Return (x, y) of the center of cell containing provided text 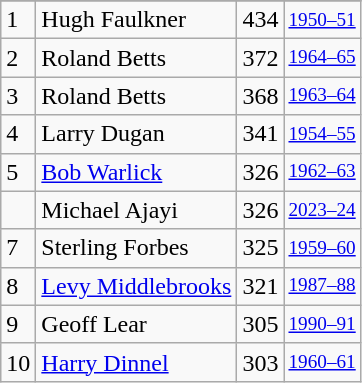
321 (260, 286)
1959–60 (322, 248)
9 (18, 324)
434 (260, 20)
1962–63 (322, 172)
3 (18, 96)
368 (260, 96)
4 (18, 134)
341 (260, 134)
2023–24 (322, 210)
Levy Middlebrooks (136, 286)
1950–51 (322, 20)
Sterling Forbes (136, 248)
1987–88 (322, 286)
Larry Dugan (136, 134)
Harry Dinnel (136, 362)
Bob Warlick (136, 172)
5 (18, 172)
1964–65 (322, 58)
303 (260, 362)
2 (18, 58)
Geoff Lear (136, 324)
325 (260, 248)
372 (260, 58)
1954–55 (322, 134)
1 (18, 20)
1960–61 (322, 362)
Michael Ajayi (136, 210)
1990–91 (322, 324)
305 (260, 324)
8 (18, 286)
Hugh Faulkner (136, 20)
10 (18, 362)
7 (18, 248)
1963–64 (322, 96)
